Provide the [x, y] coordinate of the cell's center where the given text is located.  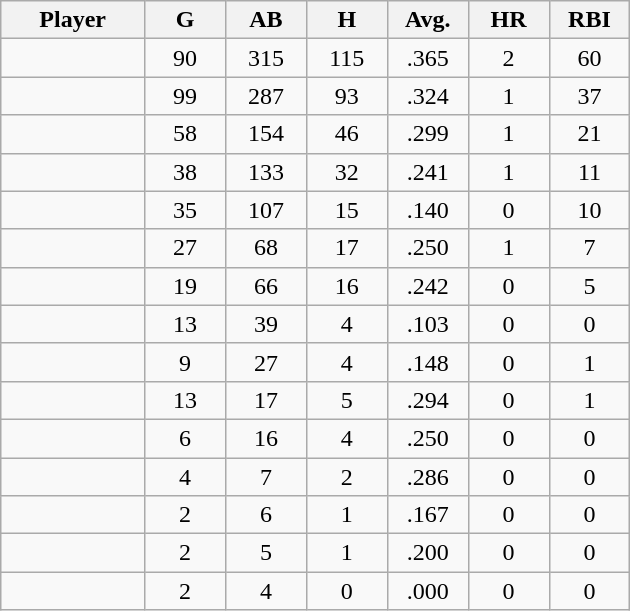
AB [266, 20]
287 [266, 96]
39 [266, 324]
38 [186, 172]
19 [186, 286]
107 [266, 210]
60 [590, 58]
Player [73, 20]
133 [266, 172]
66 [266, 286]
.299 [428, 134]
.000 [428, 591]
.167 [428, 515]
G [186, 20]
10 [590, 210]
154 [266, 134]
37 [590, 96]
.365 [428, 58]
21 [590, 134]
H [346, 20]
46 [346, 134]
.324 [428, 96]
58 [186, 134]
.294 [428, 400]
90 [186, 58]
32 [346, 172]
.103 [428, 324]
.286 [428, 477]
.241 [428, 172]
115 [346, 58]
.140 [428, 210]
.200 [428, 553]
RBI [590, 20]
Avg. [428, 20]
9 [186, 362]
HR [508, 20]
.148 [428, 362]
15 [346, 210]
11 [590, 172]
315 [266, 58]
35 [186, 210]
68 [266, 248]
93 [346, 96]
.242 [428, 286]
99 [186, 96]
